Search for the cell housing the specified text and yield its [x, y] center coordinate. 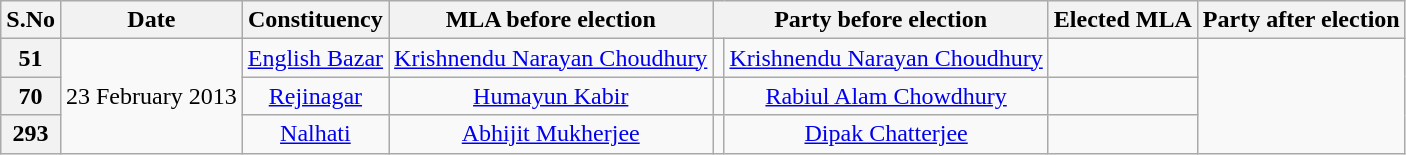
Abhijit Mukherjee [551, 134]
Nalhati [315, 134]
MLA before election [551, 20]
Rabiul Alam Chowdhury [886, 96]
English Bazar [315, 58]
S.No [31, 20]
Constituency [315, 20]
Humayun Kabir [551, 96]
Elected MLA [1122, 20]
Dipak Chatterjee [886, 134]
70 [31, 96]
Rejinagar [315, 96]
Party after election [1301, 20]
Party before election [880, 20]
23 February 2013 [151, 96]
51 [31, 58]
Date [151, 20]
293 [31, 134]
